Pinpoint the cell where the given text exists, returning its (x, y) midpoint coordinate. 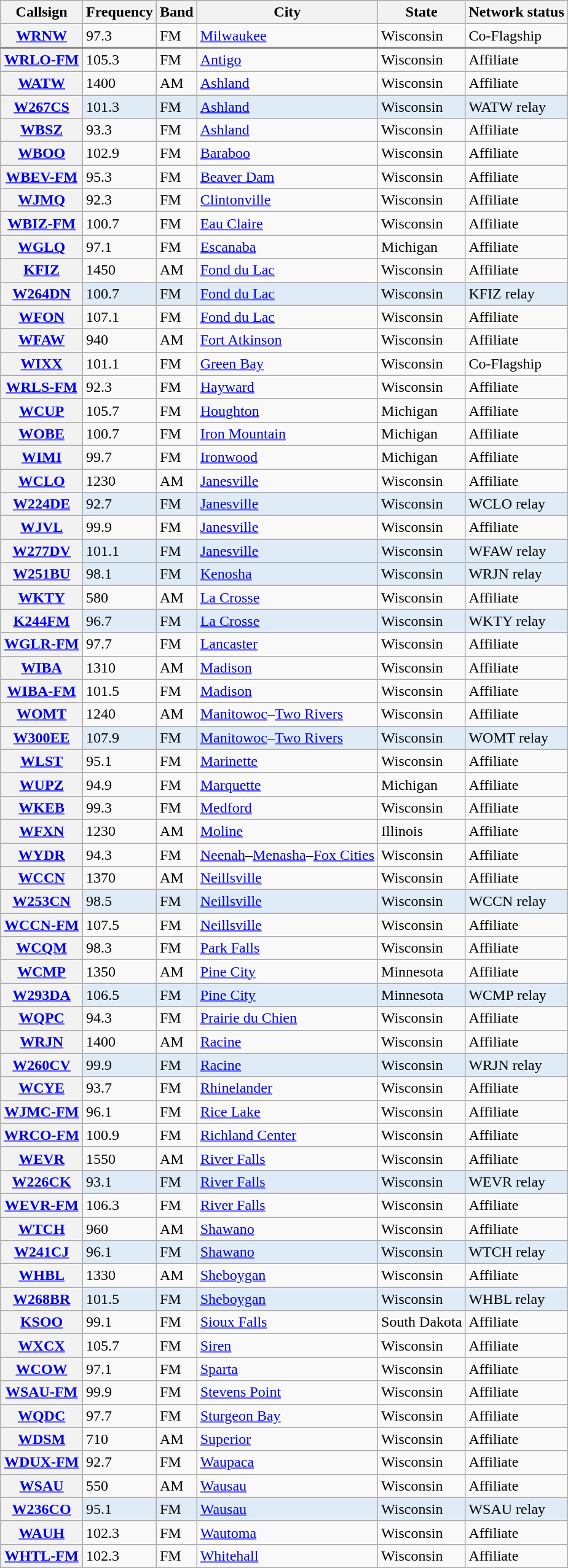
WTCH (42, 1229)
W241CJ (42, 1252)
WGLQ (42, 247)
WCCN relay (516, 902)
1330 (119, 1276)
WBOO (42, 154)
Marquette (287, 784)
940 (119, 340)
WLST (42, 761)
W267CS (42, 106)
WHBL relay (516, 1299)
Prairie du Chien (287, 1018)
W268BR (42, 1299)
WCMP relay (516, 995)
WCYE (42, 1088)
WFAW relay (516, 551)
Callsign (42, 12)
WOBE (42, 434)
Moline (287, 831)
WHTL-FM (42, 1556)
Green Bay (287, 364)
WKTY (42, 598)
Antigo (287, 60)
95.3 (119, 177)
WCCN (42, 878)
WBIZ-FM (42, 224)
Iron Mountain (287, 434)
Whitehall (287, 1556)
KFIZ relay (516, 294)
WGLR-FM (42, 644)
WCUP (42, 410)
Sioux Falls (287, 1322)
99.1 (119, 1322)
Kenosha (287, 574)
WIXX (42, 364)
102.9 (119, 154)
WATW (42, 83)
WUPZ (42, 784)
Houghton (287, 410)
1370 (119, 878)
W226CK (42, 1182)
WEVR-FM (42, 1205)
Medford (287, 808)
Eau Claire (287, 224)
Clintonville (287, 200)
WKEB (42, 808)
WQDC (42, 1416)
Beaver Dam (287, 177)
WCCN-FM (42, 925)
WAUH (42, 1532)
W264DN (42, 294)
Richland Center (287, 1135)
WFXN (42, 831)
Wautoma (287, 1532)
94.9 (119, 784)
WCLO relay (516, 504)
1240 (119, 714)
WKTY relay (516, 621)
South Dakota (422, 1322)
93.3 (119, 130)
W277DV (42, 551)
WCLO (42, 481)
WJVL (42, 528)
Network status (516, 12)
K244FM (42, 621)
WBEV-FM (42, 177)
WYDR (42, 854)
W260CV (42, 1065)
93.7 (119, 1088)
WRNW (42, 36)
WEVR relay (516, 1182)
Ironwood (287, 457)
W236CO (42, 1509)
Illinois (422, 831)
WRCO-FM (42, 1135)
550 (119, 1486)
WSAU relay (516, 1509)
WDUX-FM (42, 1462)
State (422, 12)
WATW relay (516, 106)
Neenah–Menasha–Fox Cities (287, 854)
WSAU (42, 1486)
Stevens Point (287, 1392)
Frequency (119, 12)
WJMQ (42, 200)
98.3 (119, 948)
106.5 (119, 995)
Hayward (287, 387)
WCMP (42, 972)
107.5 (119, 925)
Sparta (287, 1369)
96.7 (119, 621)
Fort Atkinson (287, 340)
93.1 (119, 1182)
960 (119, 1229)
Rice Lake (287, 1112)
710 (119, 1439)
99.7 (119, 457)
580 (119, 598)
W253CN (42, 902)
Marinette (287, 761)
98.5 (119, 902)
98.1 (119, 574)
WDSM (42, 1439)
WRLO-FM (42, 60)
105.3 (119, 60)
WJMC-FM (42, 1112)
WXCX (42, 1346)
Milwaukee (287, 36)
KSOO (42, 1322)
1350 (119, 972)
KFIZ (42, 270)
WEVR (42, 1158)
City (287, 12)
WIBA (42, 668)
101.3 (119, 106)
WOMT (42, 714)
Rhinelander (287, 1088)
WHBL (42, 1276)
WRJN (42, 1042)
Sturgeon Bay (287, 1416)
1310 (119, 668)
Waupaca (287, 1462)
WIMI (42, 457)
106.3 (119, 1205)
WQPC (42, 1018)
Lancaster (287, 644)
Siren (287, 1346)
Superior (287, 1439)
W293DA (42, 995)
97.3 (119, 36)
W300EE (42, 738)
WRLS-FM (42, 387)
1550 (119, 1158)
107.9 (119, 738)
WCQM (42, 948)
WFAW (42, 340)
WIBA-FM (42, 691)
WBSZ (42, 130)
WFON (42, 317)
Baraboo (287, 154)
Park Falls (287, 948)
107.1 (119, 317)
W251BU (42, 574)
Band (176, 12)
Escanaba (287, 247)
99.3 (119, 808)
WCOW (42, 1369)
100.9 (119, 1135)
1450 (119, 270)
WOMT relay (516, 738)
W224DE (42, 504)
WTCH relay (516, 1252)
WSAU-FM (42, 1392)
